Determine the [x, y] coordinate at the center of the cell enclosing the given text.  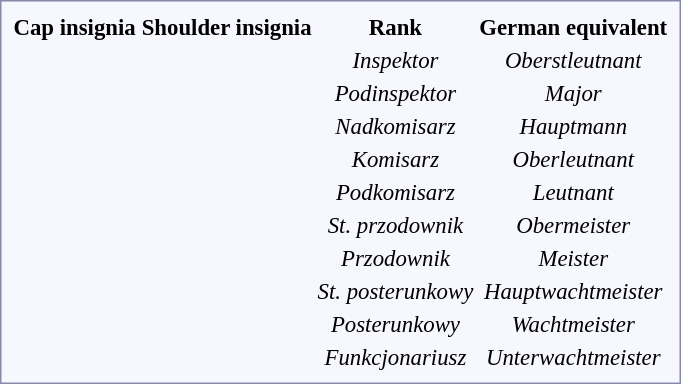
Komisarz [396, 159]
Posterunkowy [396, 324]
Hauptwachtmeister [574, 291]
Inspektor [396, 60]
Hauptmann [574, 126]
Obermeister [574, 225]
Podinspektor [396, 93]
German equivalent [574, 27]
Funkcjonariusz [396, 357]
Przodownik [396, 258]
Oberleutnant [574, 159]
Leutnant [574, 192]
Podkomisarz [396, 192]
Unterwachtmeister [574, 357]
Rank [396, 27]
Oberstleutnant [574, 60]
St. przodownik [396, 225]
Wachtmeister [574, 324]
Nadkomisarz [396, 126]
Major [574, 93]
Shoulder insignia [226, 27]
Cap insignia [74, 27]
St. posterunkowy [396, 291]
Meister [574, 258]
